Locate the cell with the specified text and output its (X, Y) center coordinate. 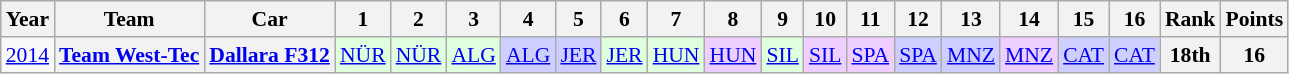
8 (732, 19)
11 (870, 19)
2 (419, 19)
Car (270, 19)
18th (1190, 55)
Points (1254, 19)
Team West-Tec (129, 55)
3 (473, 19)
Year (28, 19)
Team (129, 19)
6 (624, 19)
Rank (1190, 19)
9 (782, 19)
Dallara F312 (270, 55)
14 (1029, 19)
1 (363, 19)
4 (528, 19)
2014 (28, 55)
7 (676, 19)
15 (1084, 19)
13 (971, 19)
5 (578, 19)
10 (826, 19)
12 (918, 19)
